Locate the cell with the specified text and output its (X, Y) center coordinate. 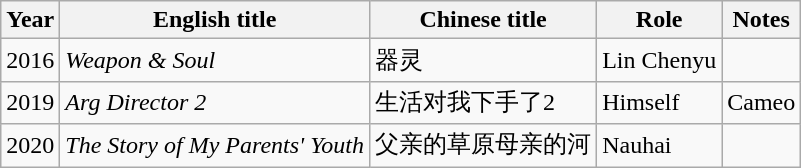
2019 (30, 102)
Year (30, 20)
Nauhai (660, 146)
Himself (660, 102)
Chinese title (484, 20)
Role (660, 20)
生活对我下手了2 (484, 102)
Notes (762, 20)
Arg Director 2 (215, 102)
English title (215, 20)
2020 (30, 146)
Weapon & Soul (215, 60)
Lin Chenyu (660, 60)
Cameo (762, 102)
2016 (30, 60)
器灵 (484, 60)
父亲的草原母亲的河 (484, 146)
The Story of My Parents' Youth (215, 146)
